Determine the (x, y) coordinate at the center of the cell enclosing the given text.  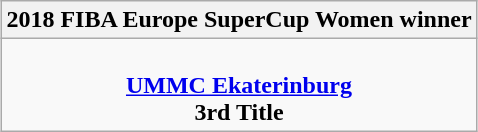
UMMC Ekaterinburg3rd Title (239, 85)
2018 FIBA Europe SuperCup Women winner (239, 20)
